Scan for the cell matching the given text and deliver its (x, y) coordinate at center. 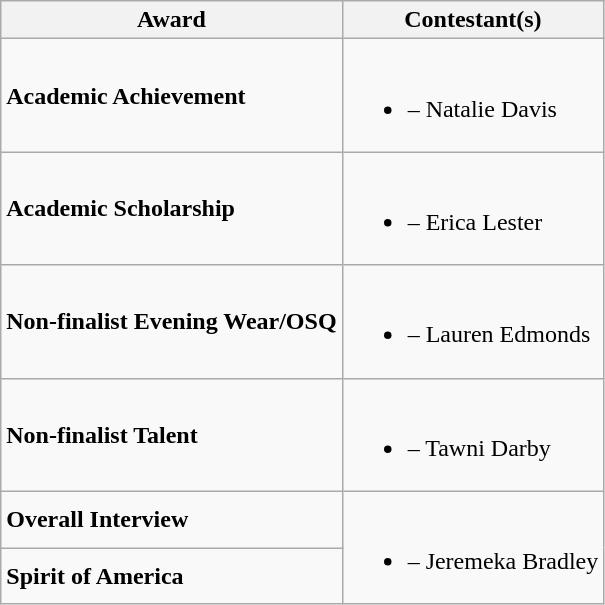
– Jeremeka Bradley (473, 548)
Non-finalist Evening Wear/OSQ (172, 322)
– Tawni Darby (473, 434)
– Erica Lester (473, 208)
Contestant(s) (473, 20)
Overall Interview (172, 520)
Award (172, 20)
Academic Achievement (172, 96)
– Lauren Edmonds (473, 322)
Spirit of America (172, 576)
Academic Scholarship (172, 208)
– Natalie Davis (473, 96)
Non-finalist Talent (172, 434)
